Extract the [X, Y] coordinate from the center of the cell holding the provided text.  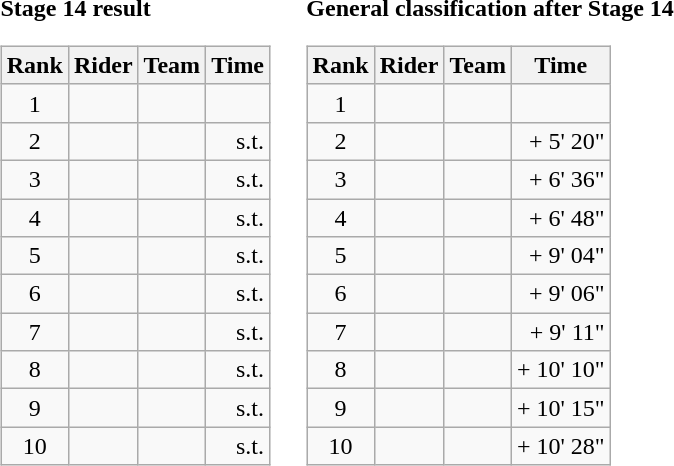
+ 10' 15" [560, 408]
+ 9' 11" [560, 332]
+ 5' 20" [560, 141]
+ 6' 48" [560, 217]
+ 9' 04" [560, 256]
+ 6' 36" [560, 179]
+ 9' 06" [560, 294]
+ 10' 10" [560, 370]
+ 10' 28" [560, 446]
